Pinpoint the cell where the given text exists, returning its (x, y) midpoint coordinate. 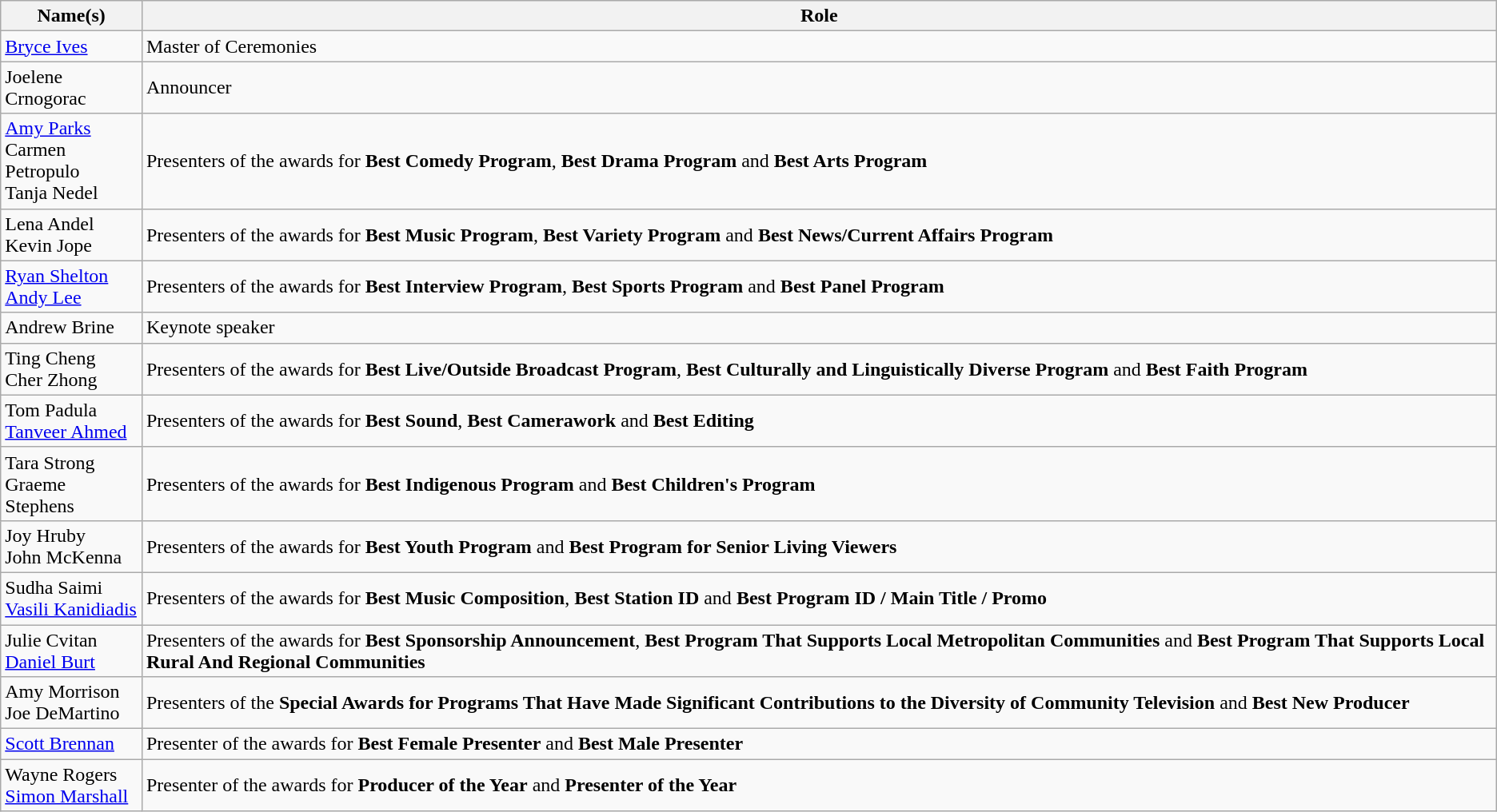
Presenters of the awards for Best Sound, Best Camerawork and Best Editing (819, 420)
Sudha SaimiVasili Kanidiadis (72, 598)
Presenters of the awards for Best Interview Program, Best Sports Program and Best Panel Program (819, 286)
Presenter of the awards for Producer of the Year and Presenter of the Year (819, 785)
Presenters of the awards for Best Youth Program and Best Program for Senior Living Viewers (819, 547)
Lena AndelKevin Jope (72, 235)
Tara StrongGraeme Stephens (72, 484)
Presenters of the awards for Best Music Composition, Best Station ID and Best Program ID / Main Title / Promo (819, 598)
Joelene Crnogorac (72, 88)
Keynote speaker (819, 328)
Ryan SheltonAndy Lee (72, 286)
Name(s) (72, 16)
Ting ChengCher Zhong (72, 369)
Joy HrubyJohn McKenna (72, 547)
Role (819, 16)
Presenters of the awards for Best Comedy Program, Best Drama Program and Best Arts Program (819, 161)
Master of Ceremonies (819, 46)
Bryce Ives (72, 46)
Presenters of the awards for Best Music Program, Best Variety Program and Best News/Current Affairs Program (819, 235)
Amy ParksCarmen PetropuloTanja Nedel (72, 161)
Presenters of the awards for Best Live/Outside Broadcast Program, Best Culturally and Linguistically Diverse Program and Best Faith Program (819, 369)
Julie CvitanDaniel Burt (72, 651)
Presenters of the Special Awards for Programs That Have Made Significant Contributions to the Diversity of Community Television and Best New Producer (819, 703)
Andrew Brine (72, 328)
Amy MorrisonJoe DeMartino (72, 703)
Announcer (819, 88)
Tom PadulaTanveer Ahmed (72, 420)
Scott Brennan (72, 744)
Presenter of the awards for Best Female Presenter and Best Male Presenter (819, 744)
Wayne RogersSimon Marshall (72, 785)
Presenters of the awards for Best Indigenous Program and Best Children's Program (819, 484)
